Capture the cell that displays the provided text and extract its (x, y) central coordinate. 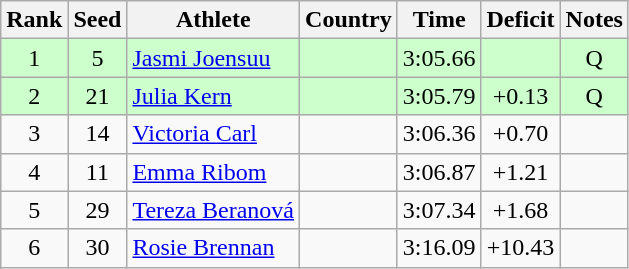
3:05.79 (439, 96)
+0.13 (520, 96)
+1.68 (520, 210)
+10.43 (520, 248)
3:06.87 (439, 172)
Emma Ribom (214, 172)
Rank (34, 20)
+0.70 (520, 134)
3:06.36 (439, 134)
Seed (98, 20)
Rosie Brennan (214, 248)
11 (98, 172)
Time (439, 20)
Tereza Beranová (214, 210)
21 (98, 96)
6 (34, 248)
Notes (594, 20)
4 (34, 172)
2 (34, 96)
Jasmi Joensuu (214, 58)
14 (98, 134)
1 (34, 58)
+1.21 (520, 172)
29 (98, 210)
3 (34, 134)
3:16.09 (439, 248)
3:07.34 (439, 210)
3:05.66 (439, 58)
Athlete (214, 20)
Victoria Carl (214, 134)
Country (349, 20)
Julia Kern (214, 96)
30 (98, 248)
Deficit (520, 20)
